From the cell containing the given text, extract its center point as (x, y) coordinate. 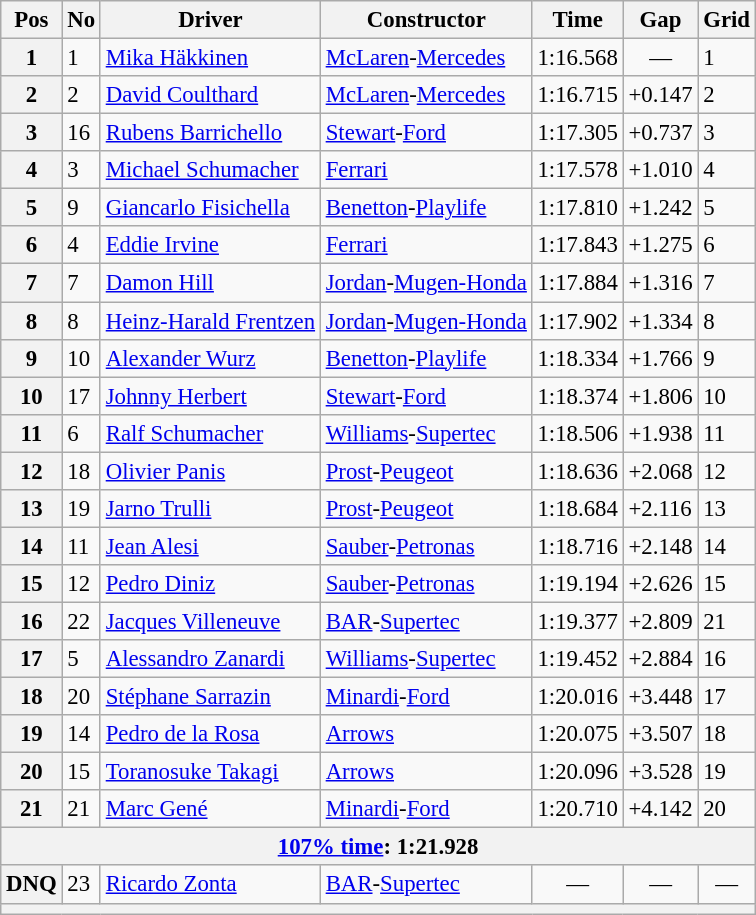
+2.626 (660, 584)
+4.142 (660, 809)
1:19.452 (578, 659)
Pedro Diniz (210, 584)
+1.766 (660, 358)
+1.010 (660, 170)
+1.316 (660, 283)
Johnny Herbert (210, 396)
Jarno Trulli (210, 509)
Jacques Villeneuve (210, 621)
1:18.636 (578, 471)
Rubens Barrichello (210, 133)
1:20.096 (578, 772)
+3.507 (660, 734)
1:16.715 (578, 95)
David Coulthard (210, 95)
Stéphane Sarrazin (210, 697)
22 (81, 621)
Alexander Wurz (210, 358)
Damon Hill (210, 283)
Jean Alesi (210, 546)
Ralf Schumacher (210, 433)
Driver (210, 20)
+2.116 (660, 509)
1:16.568 (578, 58)
+0.147 (660, 95)
Giancarlo Fisichella (210, 208)
1:18.374 (578, 396)
1:17.902 (578, 321)
Pedro de la Rosa (210, 734)
Olivier Panis (210, 471)
+1.334 (660, 321)
1:18.334 (578, 358)
Alessandro Zanardi (210, 659)
Eddie Irvine (210, 245)
1:18.506 (578, 433)
+1.275 (660, 245)
1:19.194 (578, 584)
Gap (660, 20)
Toranosuke Takagi (210, 772)
+0.737 (660, 133)
+1.938 (660, 433)
Grid (726, 20)
Mika Häkkinen (210, 58)
+1.242 (660, 208)
+2.148 (660, 546)
DNQ (32, 885)
1:20.016 (578, 697)
1:20.710 (578, 809)
1:18.684 (578, 509)
Time (578, 20)
Pos (32, 20)
1:17.884 (578, 283)
+2.884 (660, 659)
Constructor (426, 20)
1:17.305 (578, 133)
+3.448 (660, 697)
No (81, 20)
+2.809 (660, 621)
1:17.843 (578, 245)
+1.806 (660, 396)
Marc Gené (210, 809)
107% time: 1:21.928 (378, 847)
Michael Schumacher (210, 170)
1:17.578 (578, 170)
Ricardo Zonta (210, 885)
23 (81, 885)
1:20.075 (578, 734)
1:19.377 (578, 621)
+3.528 (660, 772)
+2.068 (660, 471)
1:18.716 (578, 546)
1:17.810 (578, 208)
Heinz-Harald Frentzen (210, 321)
